Extract the [x, y] coordinate from the center of the cell holding the provided text.  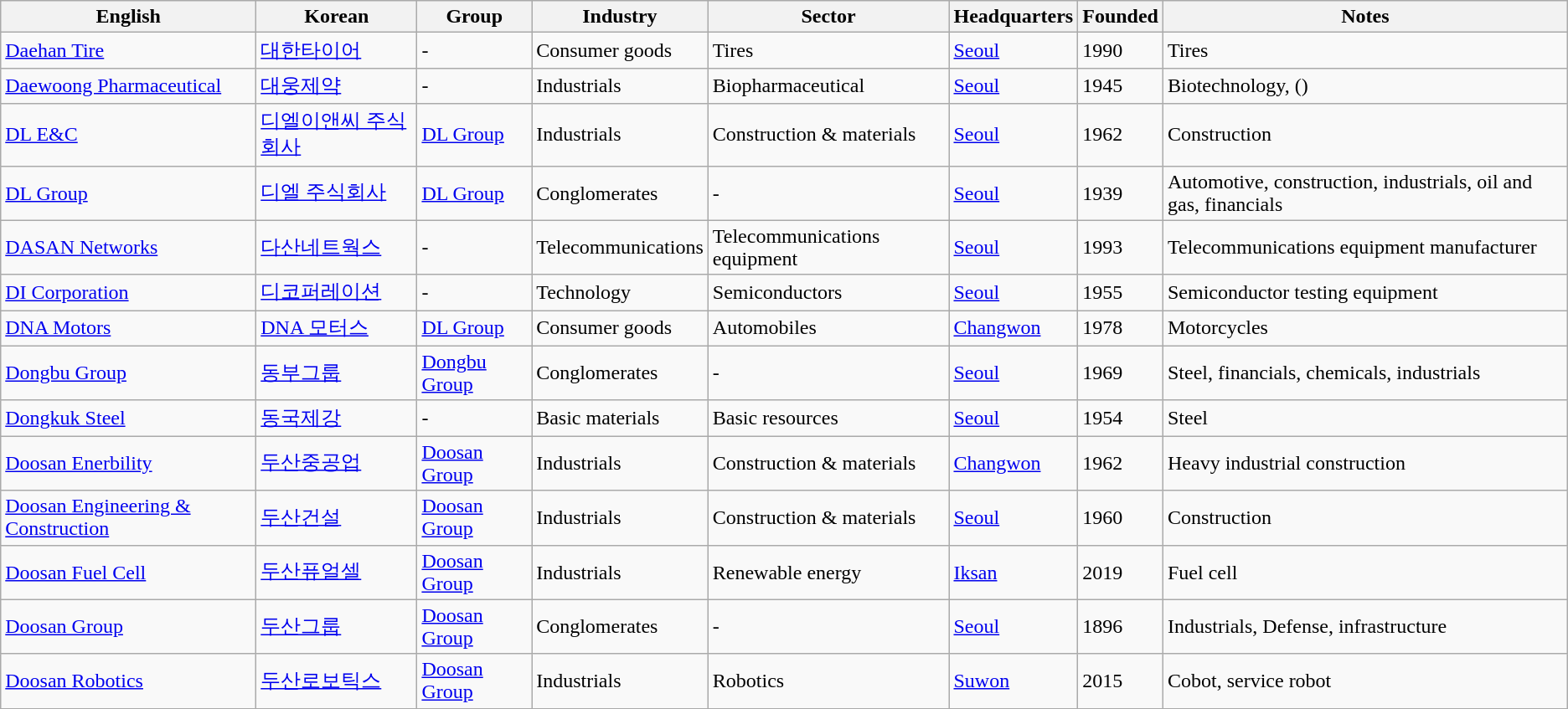
1960 [1121, 517]
대한타이어 [337, 50]
Doosan Enerbility [129, 464]
Daehan Tire [129, 50]
Founded [1121, 17]
1954 [1121, 419]
1896 [1121, 626]
다산네트웍스 [337, 248]
두산로보틱스 [337, 681]
Doosan Robotics [129, 681]
Industrials, Defense, infrastructure [1365, 626]
DNA Motors [129, 328]
Dongkuk Steel [129, 419]
Automobiles [828, 328]
2015 [1121, 681]
Robotics [828, 681]
두산퓨얼셀 [337, 573]
Technology [620, 293]
1993 [1121, 248]
Steel, financials, chemicals, industrials [1365, 373]
디엘 주식회사 [337, 193]
Semiconductors [828, 293]
1955 [1121, 293]
2019 [1121, 573]
DI Corporation [129, 293]
Heavy industrial construction [1365, 464]
Renewable energy [828, 573]
두산건설 [337, 517]
Notes [1365, 17]
DNA 모터스 [337, 328]
Automotive, construction, industrials, oil and gas, financials [1365, 193]
두산그룹 [337, 626]
Cobot, service robot [1365, 681]
Group [474, 17]
동부그룹 [337, 373]
Doosan Fuel Cell [129, 573]
1969 [1121, 373]
1945 [1121, 85]
1990 [1121, 50]
Basic materials [620, 419]
1978 [1121, 328]
디엘이앤씨 주식회사 [337, 135]
Telecommunications [620, 248]
Suwon [1014, 681]
DL E&C [129, 135]
Steel [1365, 419]
Doosan Engineering & Construction [129, 517]
Telecommunications equipment manufacturer [1365, 248]
두산중공업 [337, 464]
대웅제약 [337, 85]
Korean [337, 17]
Semiconductor testing equipment [1365, 293]
DASAN Networks [129, 248]
Biopharmaceutical [828, 85]
Biotechnology, () [1365, 85]
Daewoong Pharmaceutical [129, 85]
Telecommunications equipment [828, 248]
Industry [620, 17]
Headquarters [1014, 17]
English [129, 17]
Motorcycles [1365, 328]
1939 [1121, 193]
Fuel cell [1365, 573]
Basic resources [828, 419]
동국제강 [337, 419]
디코퍼레이션 [337, 293]
Iksan [1014, 573]
Sector [828, 17]
